Pinpoint the cell where the given text exists, returning its (x, y) midpoint coordinate. 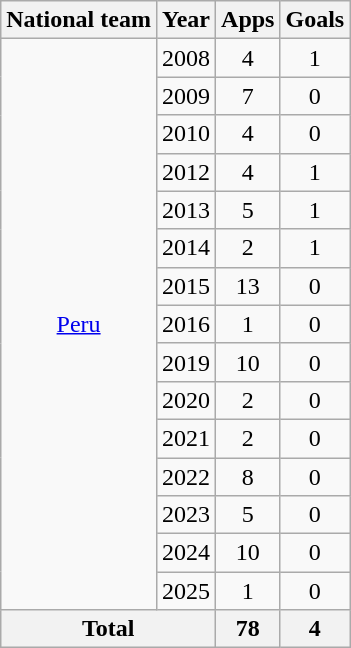
2010 (186, 134)
2022 (186, 477)
2016 (186, 324)
2024 (186, 553)
2008 (186, 58)
2023 (186, 515)
8 (248, 477)
78 (248, 629)
2021 (186, 438)
2019 (186, 362)
Apps (248, 20)
Peru (79, 324)
2014 (186, 248)
13 (248, 286)
2012 (186, 172)
Goals (315, 20)
2020 (186, 400)
Year (186, 20)
2013 (186, 210)
2009 (186, 96)
7 (248, 96)
2015 (186, 286)
2025 (186, 591)
National team (79, 20)
Total (108, 629)
